Output the [x, y] coordinate of the center of the cell containing the given text.  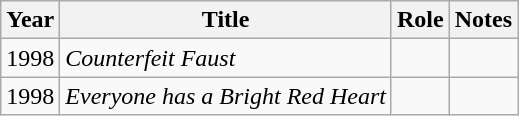
Counterfeit Faust [226, 58]
Year [30, 20]
Everyone has a Bright Red Heart [226, 96]
Notes [483, 20]
Role [420, 20]
Title [226, 20]
